Pinpoint the cell where the given text exists, returning its [x, y] midpoint coordinate. 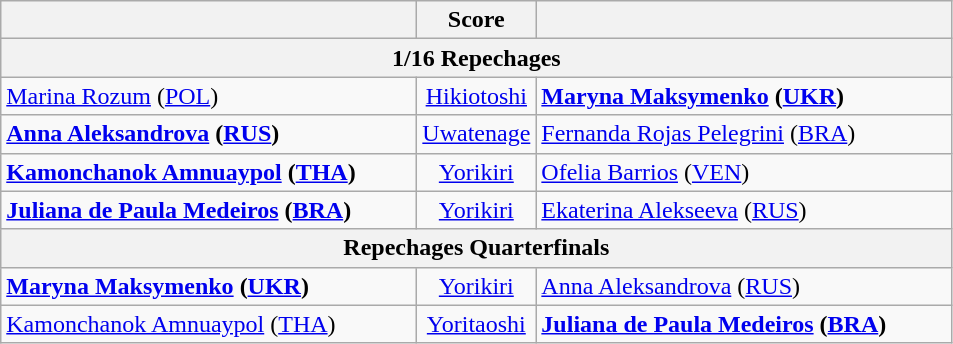
Marina Rozum (POL) [209, 96]
Fernanda Rojas Pelegrini (BRA) [744, 134]
1/16 Repechages [476, 58]
Ofelia Barrios (VEN) [744, 172]
Score [476, 20]
Uwatenage [476, 134]
Yoritaoshi [476, 324]
Ekaterina Alekseeva (RUS) [744, 210]
Hikiotoshi [476, 96]
Repechages Quarterfinals [476, 248]
